Provide the [X, Y] coordinate of the cell's center where the given text is located.  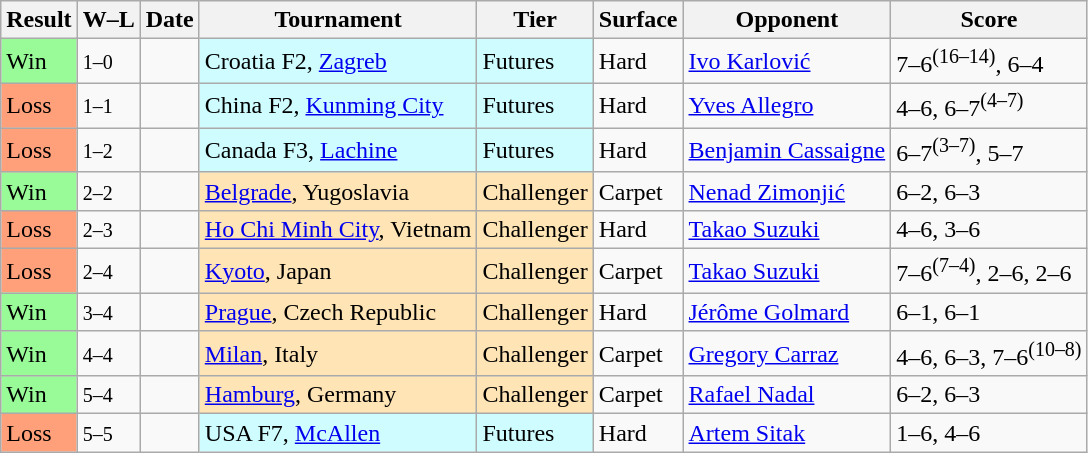
Surface [638, 20]
2–3 [108, 230]
Score [989, 20]
Ivo Karlović [787, 62]
Opponent [787, 20]
Yves Allegro [787, 106]
Canada F3, Lachine [338, 150]
4–6, 3–6 [989, 230]
1–0 [108, 62]
3–4 [108, 312]
Nenad Zimonjić [787, 191]
4–4 [108, 354]
Hamburg, Germany [338, 395]
Milan, Italy [338, 354]
Prague, Czech Republic [338, 312]
6–1, 6–1 [989, 312]
Jérôme Golmard [787, 312]
Tier [535, 20]
1–1 [108, 106]
Result [39, 20]
W–L [108, 20]
2–2 [108, 191]
5–5 [108, 433]
5–4 [108, 395]
Gregory Carraz [787, 354]
Date [170, 20]
2–4 [108, 272]
4–6, 6–3, 7–6(10–8) [989, 354]
1–6, 4–6 [989, 433]
Tournament [338, 20]
1–2 [108, 150]
Benjamin Cassaigne [787, 150]
Belgrade, Yugoslavia [338, 191]
USA F7, McAllen [338, 433]
Croatia F2, Zagreb [338, 62]
7–6(7–4), 2–6, 2–6 [989, 272]
6–7(3–7), 5–7 [989, 150]
Kyoto, Japan [338, 272]
Rafael Nadal [787, 395]
Ho Chi Minh City, Vietnam [338, 230]
7–6(16–14), 6–4 [989, 62]
Artem Sitak [787, 433]
4–6, 6–7(4–7) [989, 106]
China F2, Kunming City [338, 106]
